Output the [X, Y] coordinate of the center of the cell containing the given text.  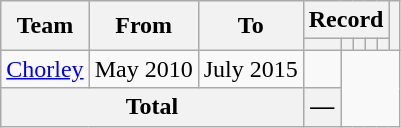
To [250, 26]
Total [152, 107]
Team [45, 26]
July 2015 [250, 69]
— [322, 107]
May 2010 [144, 69]
Chorley [45, 69]
From [144, 26]
Record [346, 20]
